Provide the [x, y] coordinate of the cell's center where the given text is located.  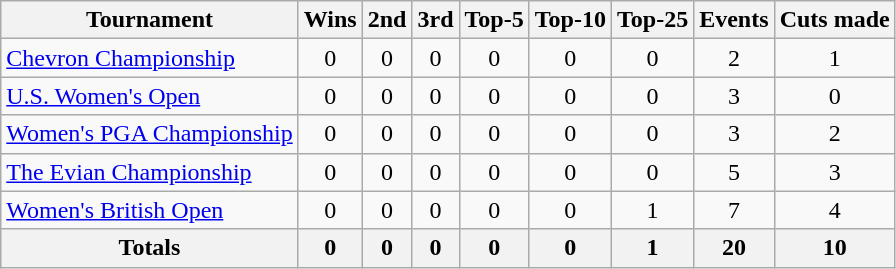
5 [734, 172]
2nd [387, 20]
3rd [436, 20]
Wins [330, 20]
Top-10 [570, 20]
Events [734, 20]
Tournament [150, 20]
Chevron Championship [150, 58]
Women's British Open [150, 210]
Cuts made [834, 20]
Top-25 [652, 20]
Totals [150, 248]
The Evian Championship [150, 172]
Top-5 [494, 20]
Women's PGA Championship [150, 134]
7 [734, 210]
20 [734, 248]
4 [834, 210]
U.S. Women's Open [150, 96]
10 [834, 248]
